Locate the cell with the specified text and output its (X, Y) center coordinate. 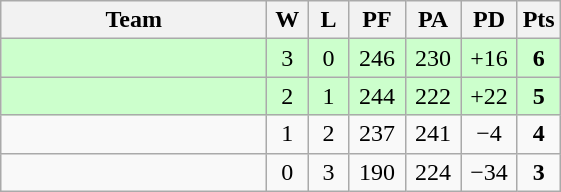
5 (538, 96)
241 (433, 134)
L (328, 20)
Pts (538, 20)
−34 (489, 172)
237 (377, 134)
244 (377, 96)
+22 (489, 96)
PF (377, 20)
+16 (489, 58)
246 (377, 58)
224 (433, 172)
4 (538, 134)
PA (433, 20)
222 (433, 96)
−4 (489, 134)
Team (134, 20)
6 (538, 58)
190 (377, 172)
W (288, 20)
230 (433, 58)
PD (489, 20)
